Find where the given text appears and provide that cell's center as (X, Y) coordinate. 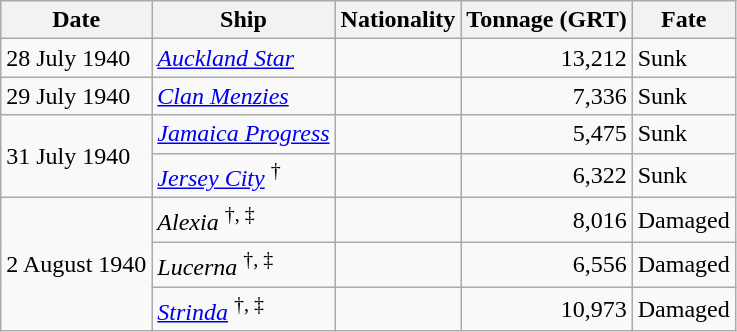
28 July 1940 (76, 58)
8,016 (546, 220)
7,336 (546, 96)
Auckland Star (244, 58)
Jamaica Progress (244, 134)
6,556 (546, 264)
13,212 (546, 58)
Lucerna †, ‡ (244, 264)
Nationality (398, 20)
Alexia †, ‡ (244, 220)
Clan Menzies (244, 96)
5,475 (546, 134)
Date (76, 20)
2 August 1940 (76, 265)
Strinda †, ‡ (244, 310)
Jersey City † (244, 176)
10,973 (546, 310)
Fate (684, 20)
Ship (244, 20)
6,322 (546, 176)
29 July 1940 (76, 96)
Tonnage (GRT) (546, 20)
31 July 1940 (76, 156)
